From the cell containing the given text, extract its center point as (X, Y) coordinate. 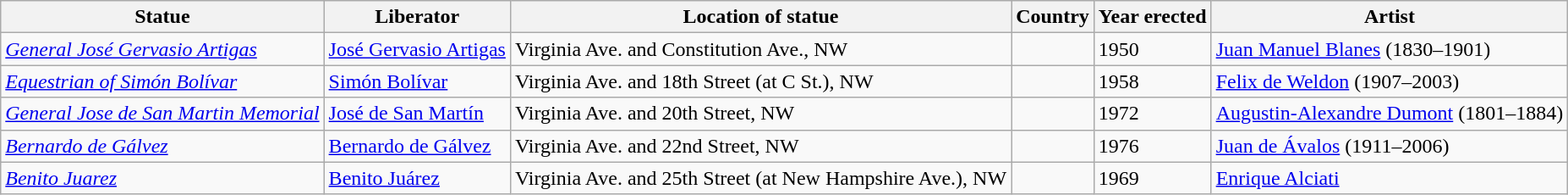
Location of statue (760, 17)
Virginia Ave. and 22nd Street, NW (760, 146)
José de San Martín (417, 114)
Juan Manuel Blanes (1830–1901) (1390, 49)
Virginia Ave. and Constitution Ave., NW (760, 49)
Augustin-Alexandre Dumont (1801–1884) (1390, 114)
Virginia Ave. and 18th Street (at C St.), NW (760, 81)
Benito Juárez (417, 178)
Enrique Alciati (1390, 178)
Liberator (417, 17)
Statue (162, 17)
Simón Bolívar (417, 81)
Equestrian of Simón Bolívar (162, 81)
Virginia Ave. and 25th Street (at New Hampshire Ave.), NW (760, 178)
Virginia Ave. and 20th Street, NW (760, 114)
1976 (1152, 146)
Juan de Ávalos (1911–2006) (1390, 146)
General Jose de San Martin Memorial (162, 114)
Felix de Weldon (1907–2003) (1390, 81)
1972 (1152, 114)
1950 (1152, 49)
General José Gervasio Artigas (162, 49)
Benito Juarez (162, 178)
1969 (1152, 178)
José Gervasio Artigas (417, 49)
Year erected (1152, 17)
Artist (1390, 17)
Country (1053, 17)
1958 (1152, 81)
